From the cell containing the given text, extract its center point as (X, Y) coordinate. 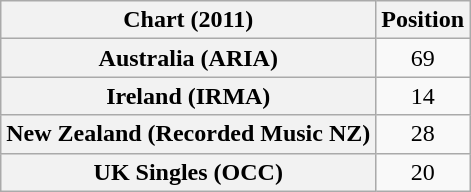
Australia (ARIA) (188, 58)
69 (423, 58)
Chart (2011) (188, 20)
Ireland (IRMA) (188, 96)
28 (423, 134)
Position (423, 20)
14 (423, 96)
New Zealand (Recorded Music NZ) (188, 134)
UK Singles (OCC) (188, 172)
20 (423, 172)
